For the text-containing cell, return its midpoint in (X, Y) coordinate format. 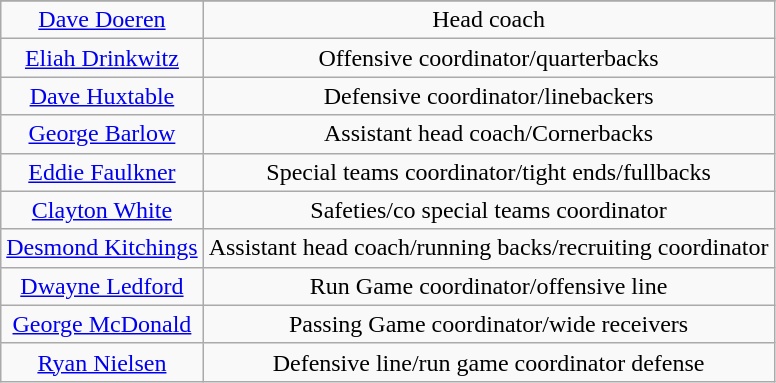
Passing Game coordinator/wide receivers (488, 324)
George Barlow (102, 134)
Dwayne Ledford (102, 286)
Special teams coordinator/tight ends/fullbacks (488, 172)
Offensive coordinator/quarterbacks (488, 58)
Clayton White (102, 210)
Desmond Kitchings (102, 248)
Safeties/co special teams coordinator (488, 210)
Ryan Nielsen (102, 362)
George McDonald (102, 324)
Eliah Drinkwitz (102, 58)
Defensive line/run game coordinator defense (488, 362)
Dave Doeren (102, 20)
Dave Huxtable (102, 96)
Assistant head coach/Cornerbacks (488, 134)
Eddie Faulkner (102, 172)
Assistant head coach/running backs/recruiting coordinator (488, 248)
Head coach (488, 20)
Defensive coordinator/linebackers (488, 96)
Run Game coordinator/offensive line (488, 286)
